Provide the (x, y) coordinate of the cell's center where the given text is located.  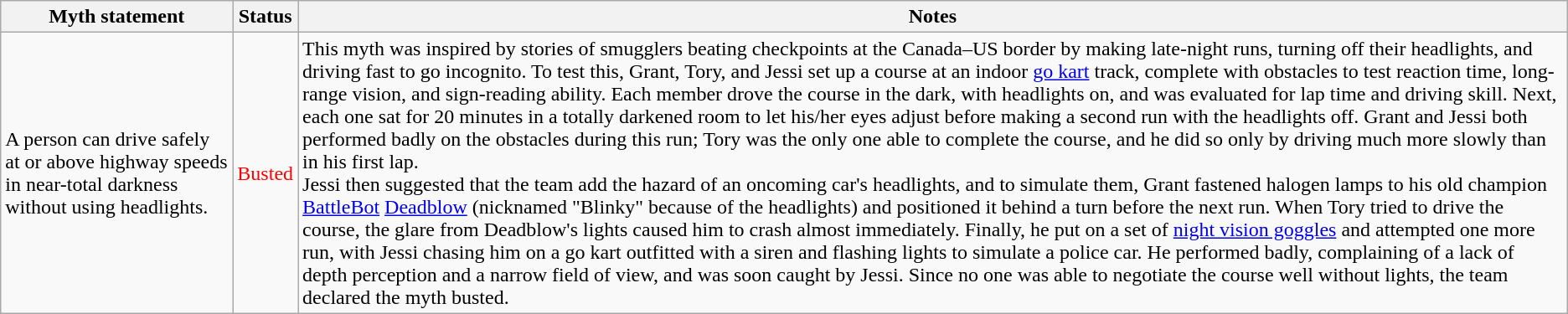
Status (266, 17)
Busted (266, 172)
A person can drive safely at or above highway speeds in near-total darkness without using headlights. (117, 172)
Myth statement (117, 17)
Notes (933, 17)
